Pinpoint the cell where the given text exists, returning its (X, Y) midpoint coordinate. 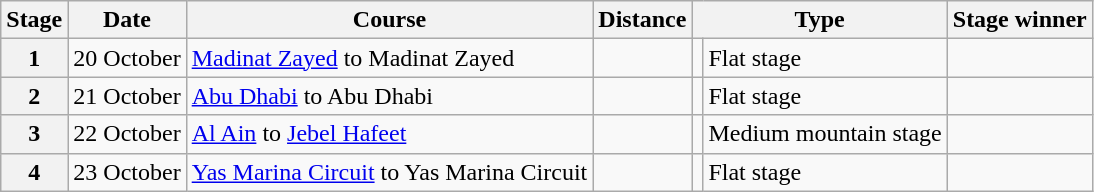
Madinat Zayed to Madinat Zayed (390, 58)
3 (34, 134)
21 October (127, 96)
20 October (127, 58)
Medium mountain stage (825, 134)
Yas Marina Circuit to Yas Marina Circuit (390, 172)
22 October (127, 134)
Date (127, 20)
1 (34, 58)
23 October (127, 172)
Distance (642, 20)
Stage (34, 20)
Abu Dhabi to Abu Dhabi (390, 96)
4 (34, 172)
Type (820, 20)
Course (390, 20)
2 (34, 96)
Al Ain to Jebel Hafeet (390, 134)
Stage winner (1020, 20)
